Determine the [X, Y] coordinate at the center of the cell enclosing the given text.  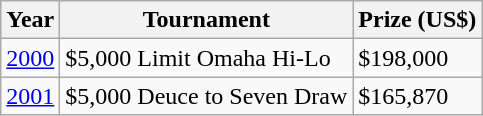
$165,870 [418, 96]
Tournament [206, 20]
$5,000 Deuce to Seven Draw [206, 96]
Prize (US$) [418, 20]
2000 [30, 58]
$198,000 [418, 58]
Year [30, 20]
2001 [30, 96]
$5,000 Limit Omaha Hi-Lo [206, 58]
